Extract the (X, Y) coordinate from the center of the cell holding the provided text.  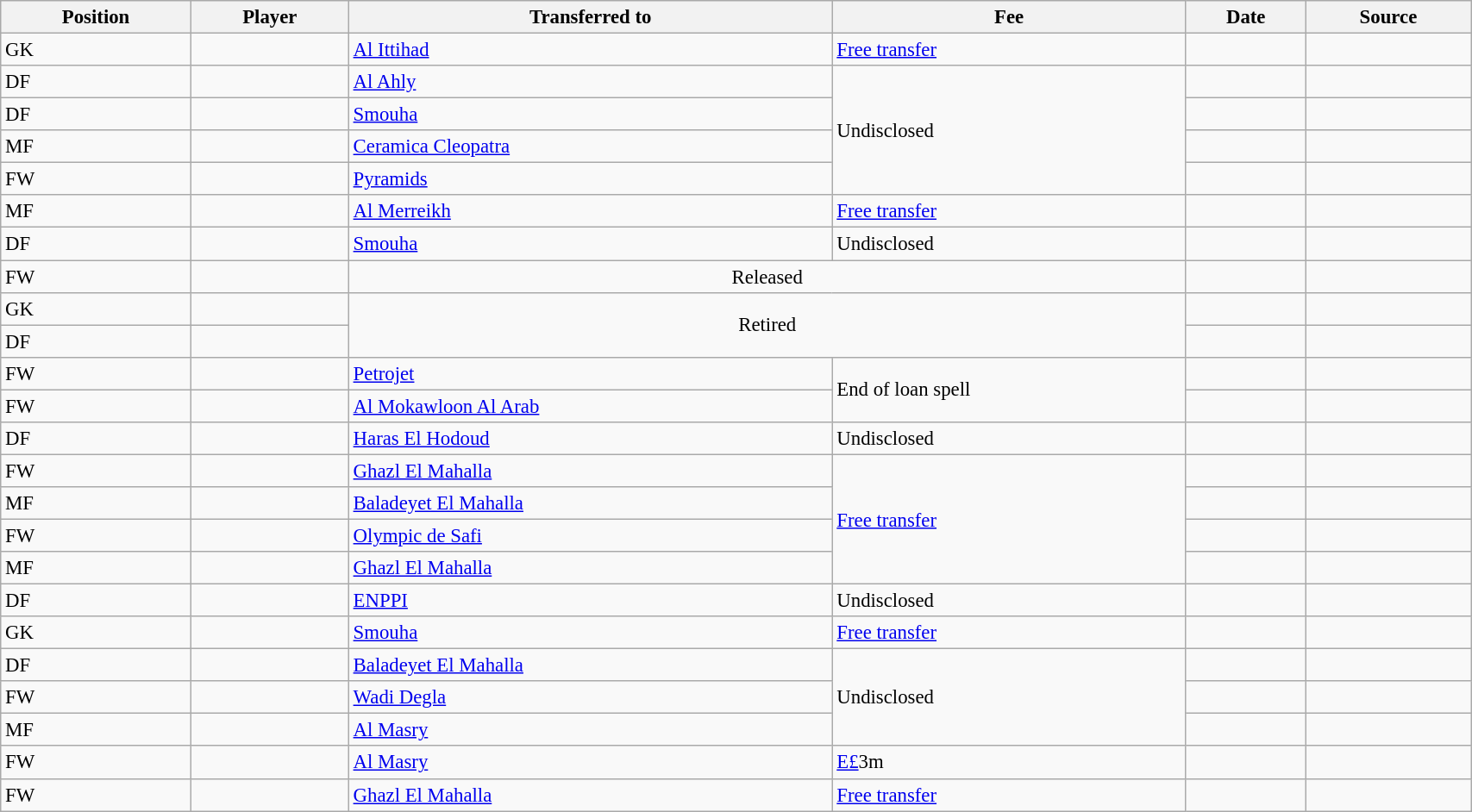
End of loan spell (1009, 390)
Al Ittihad (590, 50)
Transferred to (590, 17)
Al Merreikh (590, 211)
Position (97, 17)
Date (1245, 17)
Ceramica Cleopatra (590, 147)
Pyramids (590, 179)
Wadi Degla (590, 697)
Released (767, 277)
Olympic de Safi (590, 535)
Haras El Hodoud (590, 439)
Fee (1009, 17)
Source (1388, 17)
Retired (767, 324)
Al Mokawloon Al Arab (590, 406)
E£3m (1009, 763)
Petrojet (590, 373)
Al Ahly (590, 82)
ENPPI (590, 601)
Player (269, 17)
